For the text-containing cell, return its midpoint in [X, Y] coordinate format. 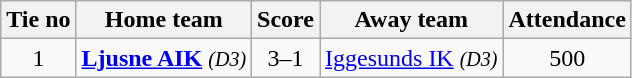
Home team [164, 20]
Away team [412, 20]
500 [567, 58]
Iggesunds IK (D3) [412, 58]
3–1 [286, 58]
Ljusne AIK (D3) [164, 58]
Attendance [567, 20]
Tie no [38, 20]
1 [38, 58]
Score [286, 20]
